Determine the [x, y] coordinate at the center of the cell enclosing the given text.  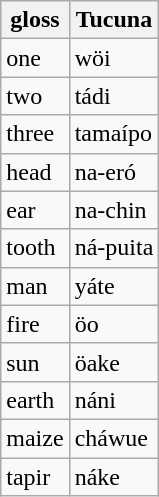
tooth [35, 248]
na-chin [114, 210]
sun [35, 362]
head [35, 172]
náke [114, 477]
maize [35, 438]
wöi [114, 58]
tádi [114, 96]
cháwue [114, 438]
öake [114, 362]
Tucuna [114, 20]
three [35, 134]
one [35, 58]
earth [35, 400]
öo [114, 324]
ear [35, 210]
tapir [35, 477]
na-eró [114, 172]
yáte [114, 286]
gloss [35, 20]
fire [35, 324]
ná-puita [114, 248]
tamaípo [114, 134]
man [35, 286]
two [35, 96]
náni [114, 400]
